Locate the cell with the specified text and output its (X, Y) center coordinate. 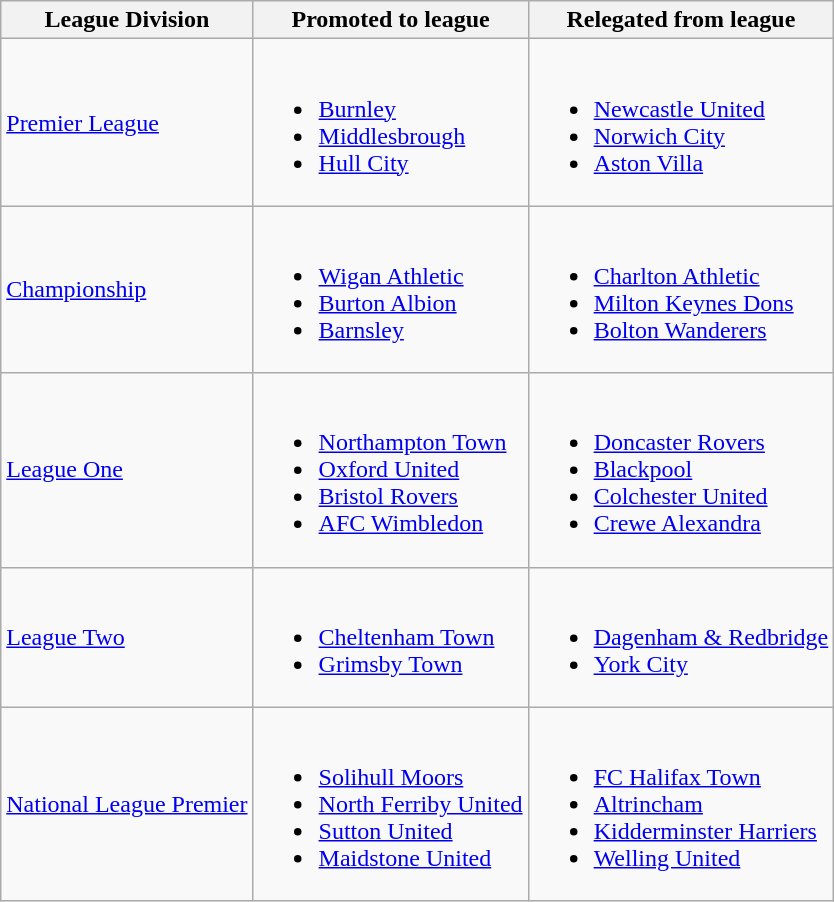
National League Premier (127, 804)
Newcastle United Norwich City Aston Villa (681, 122)
Promoted to league (390, 20)
League One (127, 470)
League Division (127, 20)
Championship (127, 290)
Dagenham & Redbridge York City (681, 637)
Burnley Middlesbrough Hull City (390, 122)
Charlton Athletic Milton Keynes Dons Bolton Wanderers (681, 290)
Relegated from league (681, 20)
FC Halifax Town Altrincham Kidderminster Harriers Welling United (681, 804)
Doncaster Rovers Blackpool Colchester United Crewe Alexandra (681, 470)
Wigan Athletic Burton Albion Barnsley (390, 290)
Cheltenham Town Grimsby Town (390, 637)
Premier League (127, 122)
Northampton Town Oxford United Bristol Rovers AFC Wimbledon (390, 470)
Solihull Moors North Ferriby United Sutton United Maidstone United (390, 804)
League Two (127, 637)
